Pinpoint the cell where the given text exists, returning its (x, y) midpoint coordinate. 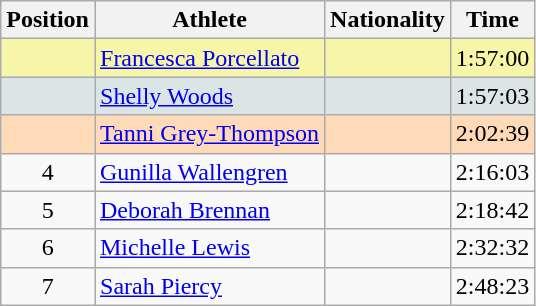
1:57:03 (492, 96)
Francesca Porcellato (209, 58)
1:57:00 (492, 58)
Shelly Woods (209, 96)
6 (48, 248)
Sarah Piercy (209, 286)
Athlete (209, 20)
2:02:39 (492, 134)
7 (48, 286)
5 (48, 210)
Michelle Lewis (209, 248)
2:32:32 (492, 248)
2:48:23 (492, 286)
2:16:03 (492, 172)
Nationality (388, 20)
Position (48, 20)
Deborah Brennan (209, 210)
Gunilla Wallengren (209, 172)
Time (492, 20)
Tanni Grey-Thompson (209, 134)
2:18:42 (492, 210)
4 (48, 172)
